Identify which cell holds the provided text, then report its (X, Y) central coordinate. 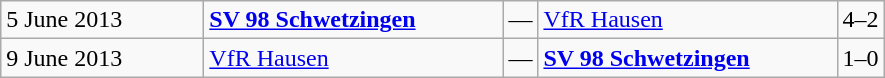
5 June 2013 (102, 20)
9 June 2013 (102, 58)
1–0 (860, 58)
4–2 (860, 20)
